Provide the [X, Y] coordinate of the cell's center where the given text is located.  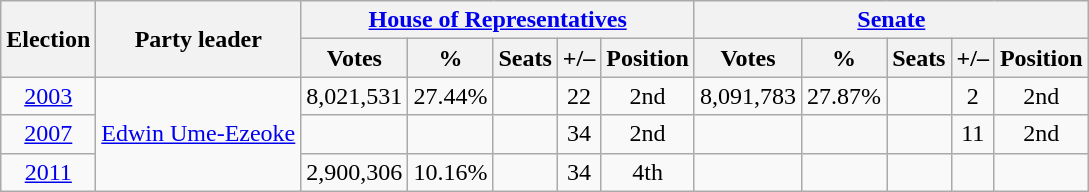
22 [578, 96]
27.44% [450, 96]
11 [972, 134]
House of Representatives [498, 20]
2003 [48, 96]
8,091,783 [748, 96]
4th [648, 172]
2007 [48, 134]
Edwin Ume-Ezeoke [198, 134]
Senate [891, 20]
Party leader [198, 39]
27.87% [844, 96]
2011 [48, 172]
Election [48, 39]
10.16% [450, 172]
8,021,531 [354, 96]
2 [972, 96]
2,900,306 [354, 172]
